Locate the cell with the specified text and output its (X, Y) center coordinate. 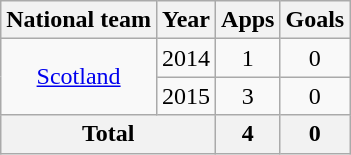
2015 (186, 96)
Apps (248, 20)
Scotland (79, 77)
4 (248, 134)
1 (248, 58)
2014 (186, 58)
Total (108, 134)
Goals (315, 20)
3 (248, 96)
National team (79, 20)
Year (186, 20)
